Output the (X, Y) coordinate of the center of the cell containing the given text.  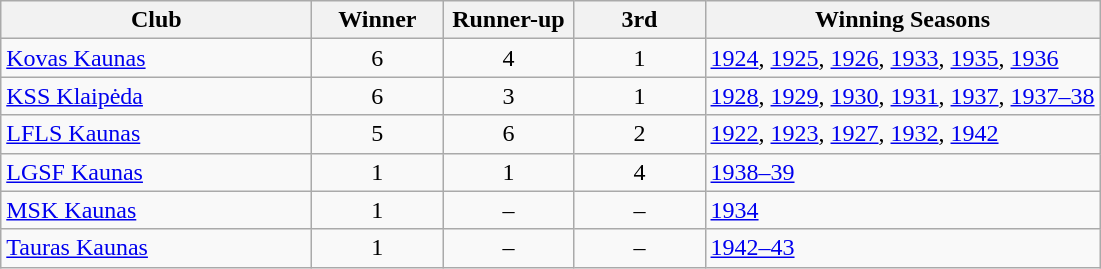
Club (156, 20)
1934 (902, 210)
Runner-up (508, 20)
LFLS Kaunas (156, 134)
1924, 1925, 1926, 1933, 1935, 1936 (902, 58)
LGSF Kaunas (156, 172)
MSK Kaunas (156, 210)
1942–43 (902, 248)
Winner (378, 20)
KSS Klaipėda (156, 96)
1938–39 (902, 172)
5 (378, 134)
1928, 1929, 1930, 1931, 1937, 1937–38 (902, 96)
3 (508, 96)
1922, 1923, 1927, 1932, 1942 (902, 134)
2 (640, 134)
Kovas Kaunas (156, 58)
3rd (640, 20)
Winning Seasons (902, 20)
Tauras Kaunas (156, 248)
